Scan for the cell matching the given text and deliver its [X, Y] coordinate at center. 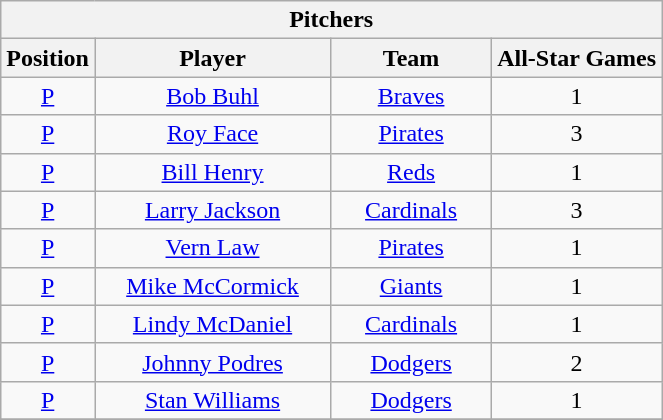
Larry Jackson [212, 210]
Bob Buhl [212, 96]
Lindy McDaniel [212, 324]
Roy Face [212, 134]
Johnny Podres [212, 362]
Position [48, 58]
Stan Williams [212, 400]
Mike McCormick [212, 286]
Braves [412, 96]
2 [577, 362]
Team [412, 58]
Giants [412, 286]
Player [212, 58]
Reds [412, 172]
Pitchers [332, 20]
Vern Law [212, 248]
All-Star Games [577, 58]
Bill Henry [212, 172]
